Return the [X, Y] coordinate for the center point of the cell that contains the specified text.  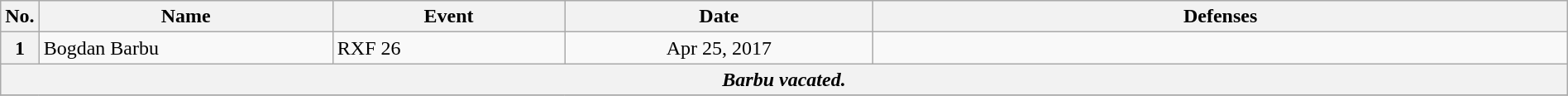
Event [448, 17]
RXF 26 [448, 48]
Bogdan Barbu [185, 48]
No. [20, 17]
Barbu vacated. [784, 79]
Apr 25, 2017 [719, 48]
1 [20, 48]
Name [185, 17]
Defenses [1221, 17]
Date [719, 17]
